Locate the cell with the specified text and output its (X, Y) center coordinate. 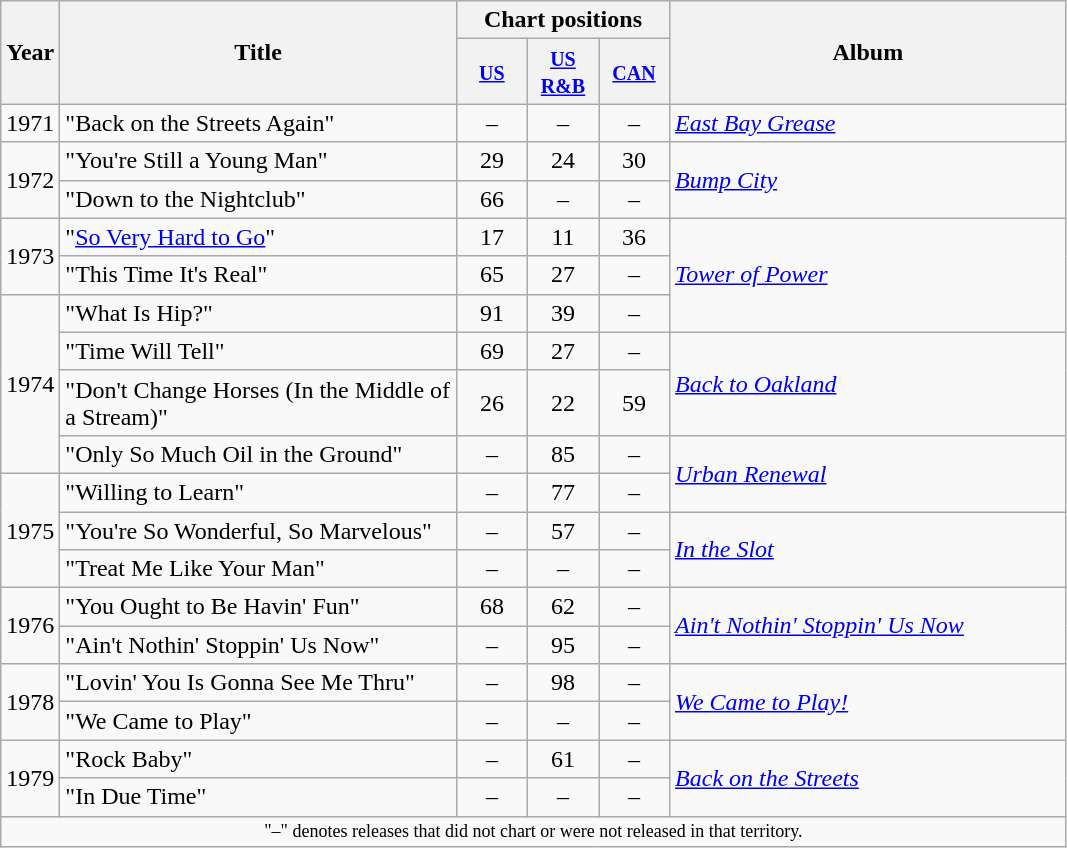
Ain't Nothin' Stoppin' Us Now (868, 626)
36 (634, 237)
"What Is Hip?" (258, 313)
We Came to Play! (868, 702)
1972 (30, 180)
"Back on the Streets Again" (258, 123)
11 (562, 237)
65 (492, 275)
CAN (634, 72)
91 (492, 313)
22 (562, 402)
1974 (30, 384)
61 (562, 759)
24 (562, 161)
"–" denotes releases that did not chart or were not released in that territory. (534, 832)
68 (492, 607)
"You're So Wonderful, So Marvelous" (258, 531)
17 (492, 237)
In the Slot (868, 550)
Tower of Power (868, 275)
East Bay Grease (868, 123)
Bump City (868, 180)
"Down to the Nightclub" (258, 199)
"Ain't Nothin' Stoppin' Us Now" (258, 645)
1973 (30, 256)
"This Time It's Real" (258, 275)
US (492, 72)
59 (634, 402)
"Treat Me Like Your Man" (258, 569)
"You're Still a Young Man" (258, 161)
"Rock Baby" (258, 759)
"We Came to Play" (258, 721)
"So Very Hard to Go" (258, 237)
62 (562, 607)
US R&B (562, 72)
Album (868, 52)
30 (634, 161)
Year (30, 52)
Title (258, 52)
1978 (30, 702)
1971 (30, 123)
77 (562, 492)
85 (562, 454)
95 (562, 645)
69 (492, 351)
1975 (30, 530)
"Lovin' You Is Gonna See Me Thru" (258, 683)
"Willing to Learn" (258, 492)
"In Due Time" (258, 797)
"You Ought to Be Havin' Fun" (258, 607)
1979 (30, 778)
26 (492, 402)
57 (562, 531)
98 (562, 683)
"Don't Change Horses (In the Middle of a Stream)" (258, 402)
"Only So Much Oil in the Ground" (258, 454)
66 (492, 199)
Back on the Streets (868, 778)
Back to Oakland (868, 384)
39 (562, 313)
Chart positions (562, 20)
1976 (30, 626)
29 (492, 161)
Urban Renewal (868, 473)
"Time Will Tell" (258, 351)
